Locate the cell with the specified text and output its [X, Y] center coordinate. 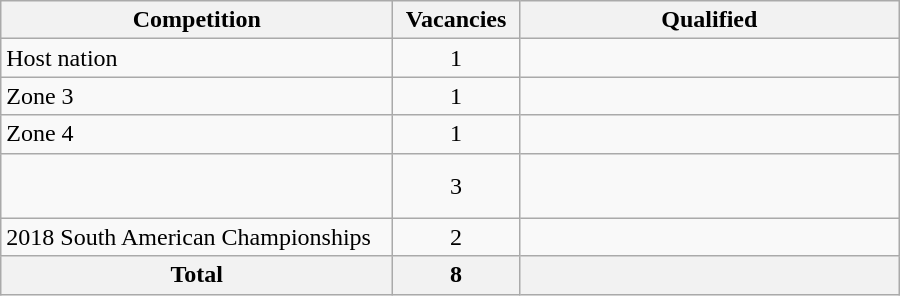
Competition [197, 20]
Host nation [197, 58]
Qualified [709, 20]
Vacancies [456, 20]
Zone 4 [197, 134]
Total [197, 275]
3 [456, 186]
8 [456, 275]
2018 South American Championships [197, 237]
2 [456, 237]
Zone 3 [197, 96]
